Output the [X, Y] coordinate of the center of the cell containing the given text.  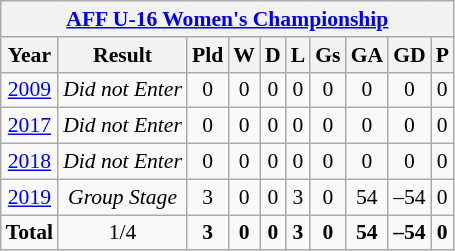
2009 [30, 90]
Year [30, 55]
1/4 [122, 233]
GA [368, 55]
Pld [208, 55]
P [442, 55]
W [244, 55]
Group Stage [122, 197]
Result [122, 55]
Gs [328, 55]
D [273, 55]
2018 [30, 162]
2019 [30, 197]
GD [410, 55]
2017 [30, 126]
AFF U-16 Women's Championship [228, 19]
L [298, 55]
Total [30, 233]
